Pinpoint the cell where the given text exists, returning its (x, y) midpoint coordinate. 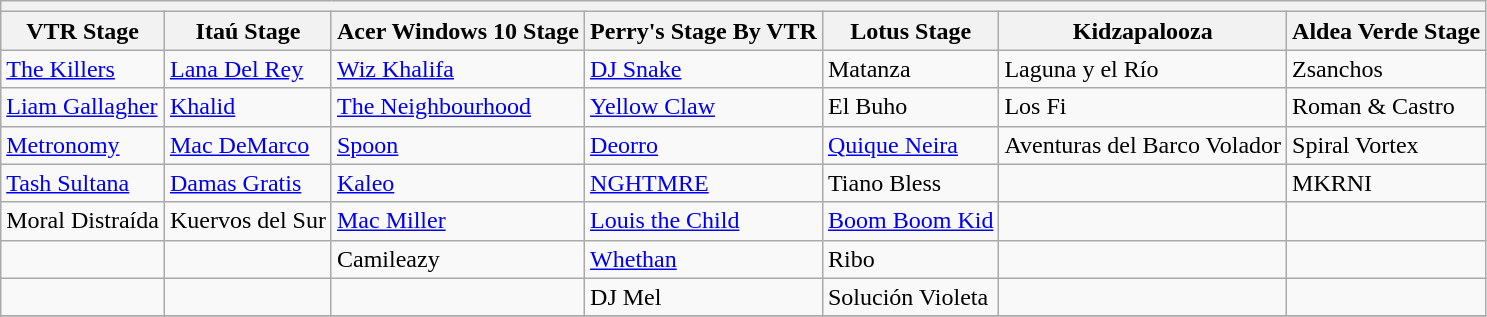
DJ Mel (704, 297)
Los Fi (1143, 107)
Aldea Verde Stage (1386, 31)
Laguna y el Río (1143, 69)
Tash Sultana (83, 183)
VTR Stage (83, 31)
Camileazy (458, 259)
Zsanchos (1386, 69)
Deorro (704, 145)
Louis the Child (704, 221)
Kidzapalooza (1143, 31)
Spoon (458, 145)
Matanza (910, 69)
Spiral Vortex (1386, 145)
Mac DeMarco (248, 145)
DJ Snake (704, 69)
Ribo (910, 259)
Aventuras del Barco Volador (1143, 145)
Boom Boom Kid (910, 221)
Metronomy (83, 145)
Perry's Stage By VTR (704, 31)
Tiano Bless (910, 183)
Kaleo (458, 183)
El Buho (910, 107)
Khalid (248, 107)
Lana Del Rey (248, 69)
The Neighbourhood (458, 107)
Roman & Castro (1386, 107)
Damas Gratis (248, 183)
Wiz Khalifa (458, 69)
Kuervos del Sur (248, 221)
Moral Distraída (83, 221)
Whethan (704, 259)
NGHTMRE (704, 183)
Lotus Stage (910, 31)
Yellow Claw (704, 107)
MKRNI (1386, 183)
Solución Violeta (910, 297)
The Killers (83, 69)
Itaú Stage (248, 31)
Quique Neira (910, 145)
Mac Miller (458, 221)
Acer Windows 10 Stage (458, 31)
Liam Gallagher (83, 107)
